Capture the cell that displays the provided text and extract its (X, Y) central coordinate. 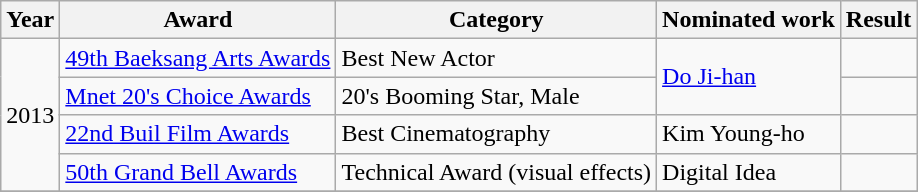
50th Grand Bell Awards (198, 172)
Category (496, 20)
Technical Award (visual effects) (496, 172)
Best New Actor (496, 58)
20's Booming Star, Male (496, 96)
2013 (30, 115)
49th Baeksang Arts Awards (198, 58)
Kim Young-ho (749, 134)
Result (878, 20)
Nominated work (749, 20)
Best Cinematography (496, 134)
Mnet 20's Choice Awards (198, 96)
22nd Buil Film Awards (198, 134)
Year (30, 20)
Digital Idea (749, 172)
Do Ji-han (749, 77)
Award (198, 20)
